For the text-containing cell, return its midpoint in [x, y] coordinate format. 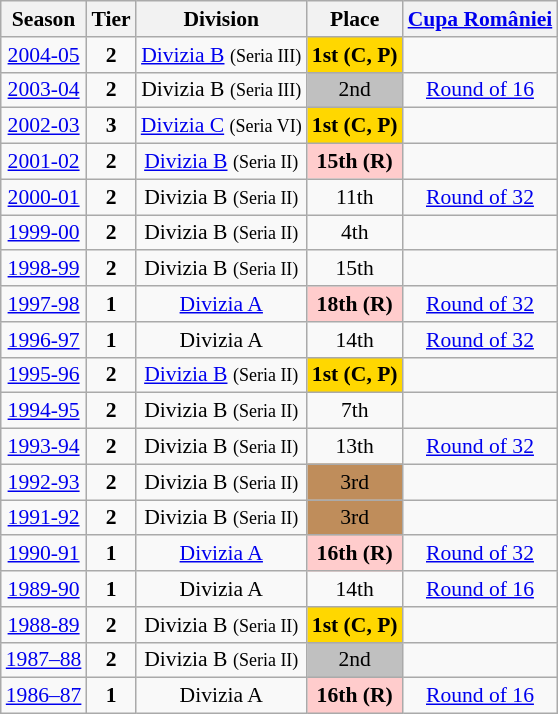
2001-02 [44, 162]
Season [44, 19]
2004-05 [44, 55]
1993-94 [44, 447]
3 [110, 126]
1987–88 [44, 660]
1994-95 [44, 411]
Division [222, 19]
13th [355, 447]
1992-93 [44, 482]
Divizia C (Seria VI) [222, 126]
7th [355, 411]
Place [355, 19]
15th [355, 269]
1988-89 [44, 625]
15th (R) [355, 162]
1995-96 [44, 375]
11th [355, 197]
Tier [110, 19]
1996-97 [44, 340]
18th (R) [355, 304]
1990-91 [44, 554]
1986–87 [44, 696]
Cupa României [480, 19]
1991-92 [44, 518]
2002-03 [44, 126]
4th [355, 233]
1989-90 [44, 589]
1998-99 [44, 269]
2000-01 [44, 197]
2003-04 [44, 90]
1997-98 [44, 304]
1999-00 [44, 233]
